Return [x, y] of the center of cell containing provided text 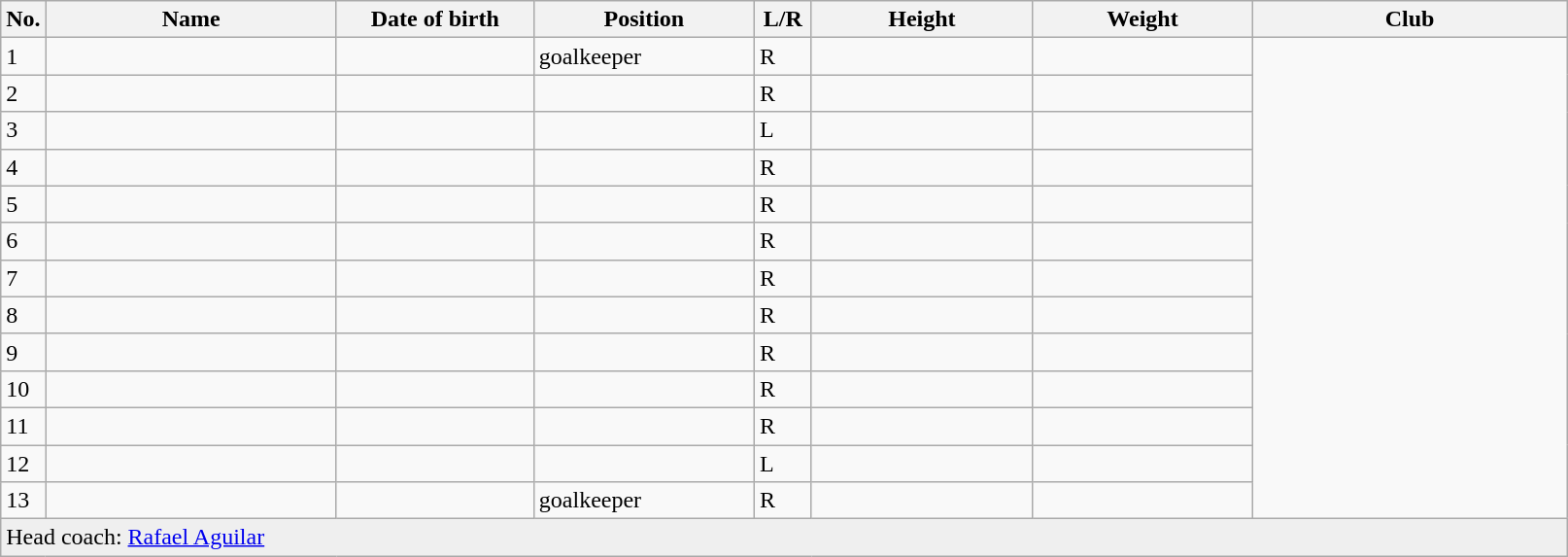
8 [23, 315]
Date of birth [435, 19]
2 [23, 93]
Height [921, 19]
11 [23, 426]
9 [23, 352]
12 [23, 464]
Weight [1142, 19]
1 [23, 56]
6 [23, 241]
Name [190, 19]
Club [1411, 19]
L/R [783, 19]
7 [23, 278]
Head coach: Rafael Aguilar [784, 538]
10 [23, 389]
3 [23, 130]
4 [23, 167]
No. [23, 19]
5 [23, 204]
Position [643, 19]
13 [23, 501]
